Search for the cell housing the specified text and yield its (x, y) center coordinate. 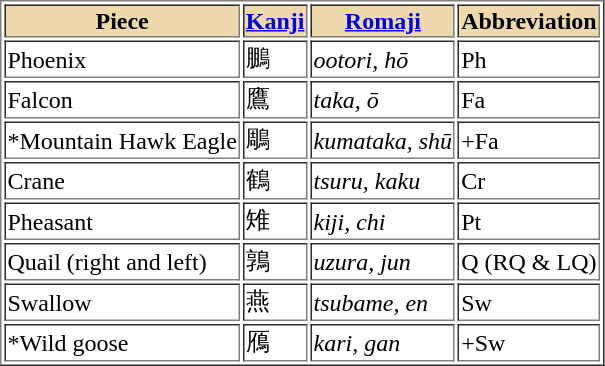
雉 (276, 221)
tsuru, kaku (382, 181)
uzura, jun (382, 262)
燕 (276, 303)
Piece (122, 20)
Pheasant (122, 221)
鵰 (276, 141)
鷹 (276, 100)
+Fa (529, 141)
Q (RQ & LQ) (529, 262)
taka, ō (382, 100)
Romaji (382, 20)
鵬 (276, 59)
+Sw (529, 343)
*Wild goose (122, 343)
鴈 (276, 343)
Fa (529, 100)
Swallow (122, 303)
Abbreviation (529, 20)
Cr (529, 181)
*Mountain Hawk Eagle (122, 141)
kumataka, shū (382, 141)
kiji, chi (382, 221)
Phoenix (122, 59)
Kanji (276, 20)
鶉 (276, 262)
Pt (529, 221)
Quail (right and left) (122, 262)
Sw (529, 303)
鶴 (276, 181)
kari, gan (382, 343)
tsubame, en (382, 303)
Ph (529, 59)
ootori, hō (382, 59)
Crane (122, 181)
Falcon (122, 100)
